For the text-containing cell, return its midpoint in [X, Y] coordinate format. 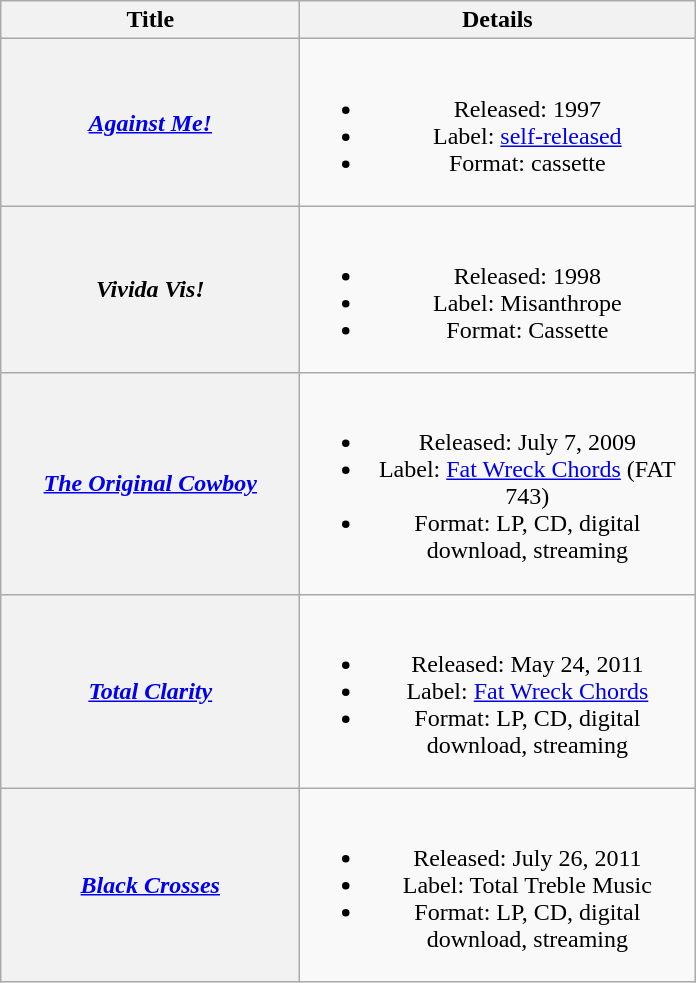
Vivida Vis! [150, 290]
Released: July 26, 2011Label: Total Treble MusicFormat: LP, CD, digital download, streaming [498, 885]
Released: 1998Label: MisanthropeFormat: Cassette [498, 290]
Released: 1997Label: self-releasedFormat: cassette [498, 122]
Total Clarity [150, 691]
Released: July 7, 2009Label: Fat Wreck Chords (FAT 743)Format: LP, CD, digital download, streaming [498, 484]
Against Me! [150, 122]
Black Crosses [150, 885]
The Original Cowboy [150, 484]
Released: May 24, 2011Label: Fat Wreck ChordsFormat: LP, CD, digital download, streaming [498, 691]
Title [150, 20]
Details [498, 20]
